Determine the [x, y] coordinate at the center of the cell enclosing the given text.  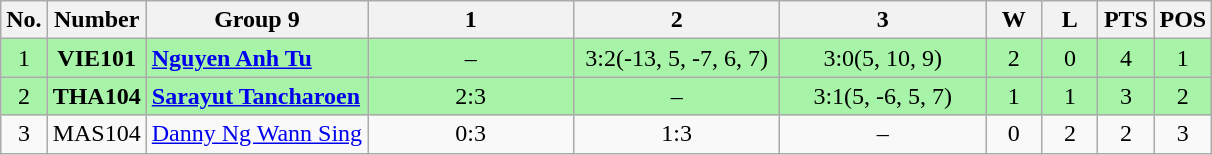
0:3 [471, 134]
1:3 [677, 134]
3:2(-13, 5, -7, 6, 7) [677, 58]
Group 9 [256, 20]
PTS [1126, 20]
3:0(5, 10, 9) [883, 58]
Danny Ng Wann Sing [256, 134]
L [1070, 20]
VIE101 [96, 58]
MAS104 [96, 134]
Number [96, 20]
4 [1126, 58]
W [1014, 20]
2:3 [471, 96]
THA104 [96, 96]
3:1(5, -6, 5, 7) [883, 96]
Sarayut Tancharoen [256, 96]
POS [1183, 20]
Nguyen Anh Tu [256, 58]
No. [24, 20]
